Return the [X, Y] coordinate for the center point of the cell that contains the specified text.  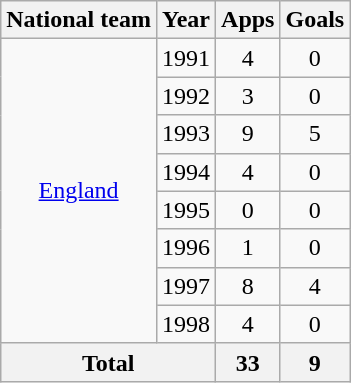
1997 [186, 286]
1 [248, 248]
8 [248, 286]
Goals [315, 20]
1991 [186, 58]
England [79, 191]
Apps [248, 20]
33 [248, 362]
5 [315, 134]
1995 [186, 210]
Year [186, 20]
National team [79, 20]
1996 [186, 248]
3 [248, 96]
1998 [186, 324]
1994 [186, 172]
Total [108, 362]
1993 [186, 134]
1992 [186, 96]
